Identify which cell holds the provided text, then report its [X, Y] central coordinate. 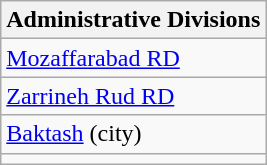
Administrative Divisions [134, 20]
Mozaffarabad RD [134, 58]
Baktash (city) [134, 134]
Zarrineh Rud RD [134, 96]
